Scan for the cell matching the given text and deliver its (X, Y) coordinate at center. 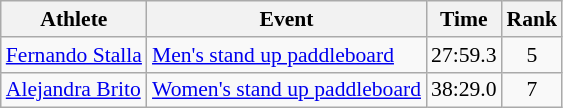
5 (532, 55)
Alejandra Brito (74, 90)
Fernando Stalla (74, 55)
7 (532, 90)
Women's stand up paddleboard (286, 90)
27:59.3 (464, 55)
Men's stand up paddleboard (286, 55)
Rank (532, 19)
38:29.0 (464, 90)
Event (286, 19)
Athlete (74, 19)
Time (464, 19)
